From the cell containing the given text, extract its center point as (X, Y) coordinate. 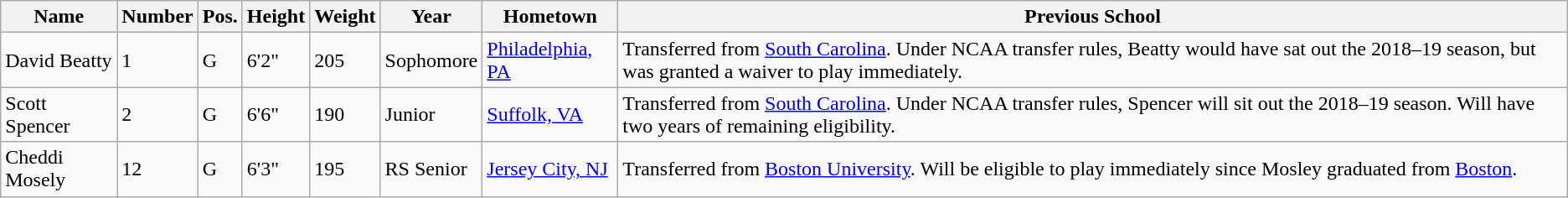
Sophomore (431, 60)
1 (157, 60)
6'6" (276, 114)
2 (157, 114)
12 (157, 169)
195 (345, 169)
Transferred from Boston University. Will be eligible to play immediately since Mosley graduated from Boston. (1092, 169)
Weight (345, 17)
Jersey City, NJ (550, 169)
Scott Spencer (59, 114)
David Beatty (59, 60)
Transferred from South Carolina. Under NCAA transfer rules, Spencer will sit out the 2018–19 season. Will have two years of remaining eligibility. (1092, 114)
Suffolk, VA (550, 114)
205 (345, 60)
Previous School (1092, 17)
Hometown (550, 17)
Cheddi Mosely (59, 169)
Junior (431, 114)
6'3" (276, 169)
Height (276, 17)
Pos. (219, 17)
RS Senior (431, 169)
Year (431, 17)
6'2" (276, 60)
Philadelphia, PA (550, 60)
190 (345, 114)
Name (59, 17)
Number (157, 17)
